Return the (x, y) coordinate for the center point of the cell that contains the specified text.  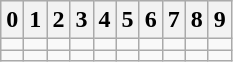
4 (104, 20)
5 (128, 20)
1 (36, 20)
8 (196, 20)
6 (150, 20)
3 (82, 20)
2 (58, 20)
9 (220, 20)
0 (12, 20)
7 (174, 20)
